Return [X, Y] of the center of cell containing provided text 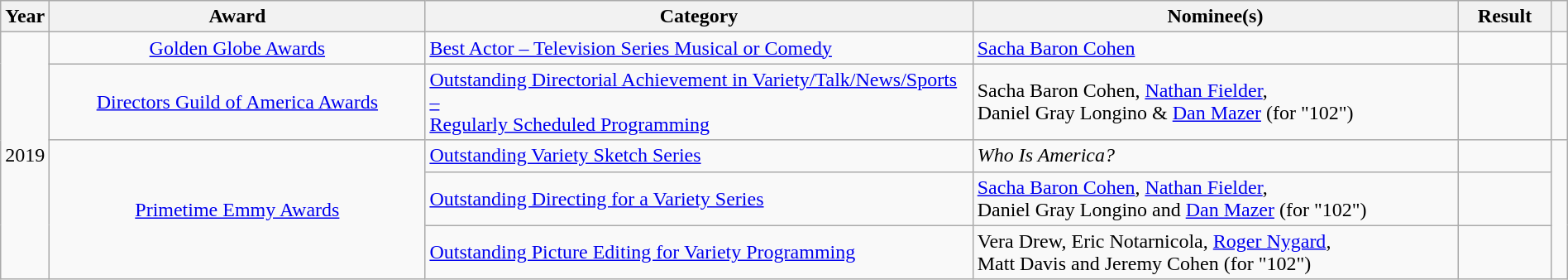
Vera Drew, Eric Notarnicola, Roger Nygard,Matt Davis and Jeremy Cohen (for "102") [1215, 252]
Outstanding Directorial Achievement in Variety/Talk/News/Sports –Regularly Scheduled Programming [699, 102]
Golden Globe Awards [237, 48]
2019 [25, 156]
Best Actor – Television Series Musical or Comedy [699, 48]
Result [1505, 17]
Primetime Emmy Awards [237, 210]
Outstanding Directing for a Variety Series [699, 199]
Sacha Baron Cohen [1215, 48]
Year [25, 17]
Directors Guild of America Awards [237, 102]
Who Is America? [1215, 156]
Award [237, 17]
Sacha Baron Cohen, Nathan Fielder,Daniel Gray Longino & Dan Mazer (for "102") [1215, 102]
Sacha Baron Cohen, Nathan Fielder,Daniel Gray Longino and Dan Mazer (for "102") [1215, 199]
Nominee(s) [1215, 17]
Category [699, 17]
Outstanding Variety Sketch Series [699, 156]
Outstanding Picture Editing for Variety Programming [699, 252]
